Return [X, Y] of the center of cell containing provided text 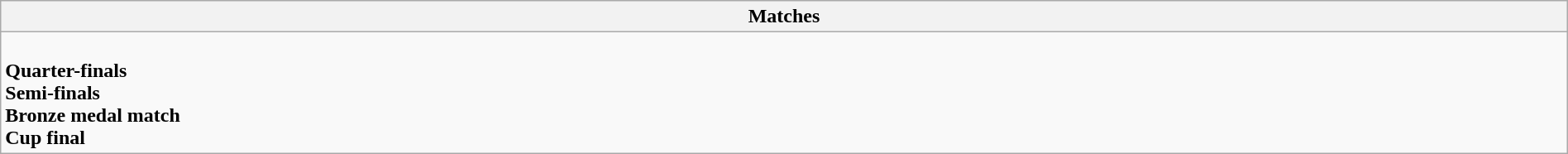
Quarter-finals Semi-finals Bronze medal match Cup final [784, 93]
Matches [784, 17]
